Locate the cell with the specified text and output its [x, y] center coordinate. 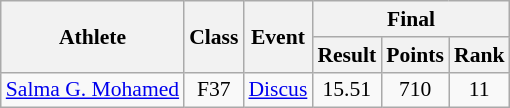
Final [410, 19]
Rank [480, 55]
Event [278, 36]
710 [415, 90]
Points [415, 55]
15.51 [346, 90]
Athlete [92, 36]
F37 [214, 90]
Salma G. Mohamed [92, 90]
Result [346, 55]
11 [480, 90]
Discus [278, 90]
Class [214, 36]
